Determine the [X, Y] coordinate at the center of the cell enclosing the given text.  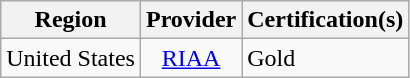
Certification(s) [326, 20]
Provider [190, 20]
RIAA [190, 58]
Region [71, 20]
United States [71, 58]
Gold [326, 58]
